Provide the (x, y) coordinate of the cell's center where the given text is located.  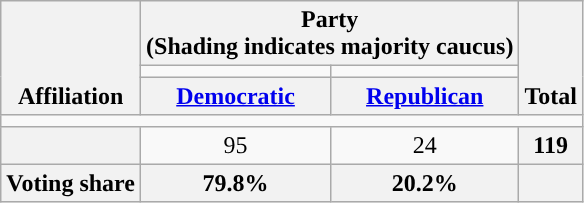
Democratic (236, 96)
24 (425, 145)
Party (Shading indicates majority caucus) (330, 34)
Affiliation (71, 58)
95 (236, 145)
79.8% (236, 183)
Voting share (71, 183)
20.2% (425, 183)
119 (551, 145)
Total (551, 58)
Republican (425, 96)
